Pinpoint the cell where the given text exists, returning its [x, y] midpoint coordinate. 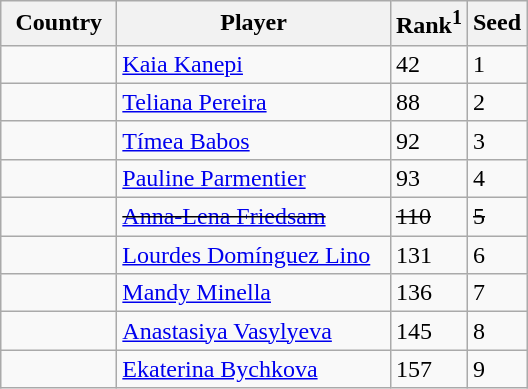
1 [496, 64]
110 [428, 217]
Teliana Pereira [254, 102]
131 [428, 255]
3 [496, 140]
Kaia Kanepi [254, 64]
5 [496, 217]
4 [496, 178]
Lourdes Domínguez Lino [254, 255]
9 [496, 369]
136 [428, 293]
7 [496, 293]
Anastasiya Vasylyeva [254, 331]
42 [428, 64]
Rank1 [428, 24]
93 [428, 178]
2 [496, 102]
92 [428, 140]
Pauline Parmentier [254, 178]
157 [428, 369]
8 [496, 331]
6 [496, 255]
Country [59, 24]
145 [428, 331]
Player [254, 24]
Anna-Lena Friedsam [254, 217]
Mandy Minella [254, 293]
Ekaterina Bychkova [254, 369]
88 [428, 102]
Seed [496, 24]
Tímea Babos [254, 140]
